Identify which cell holds the provided text, then report its (x, y) central coordinate. 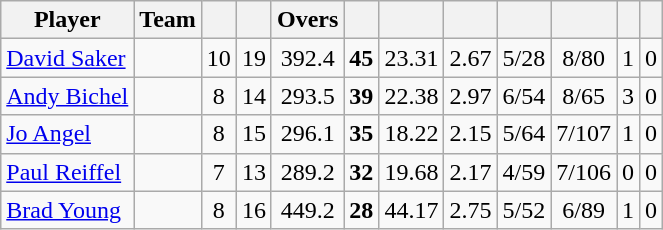
296.1 (307, 134)
8/80 (584, 58)
23.31 (412, 58)
16 (254, 210)
6/54 (524, 96)
David Saker (68, 58)
15 (254, 134)
7/107 (584, 134)
2.67 (470, 58)
Paul Reiffel (68, 172)
18.22 (412, 134)
Jo Angel (68, 134)
Player (68, 20)
293.5 (307, 96)
Brad Young (68, 210)
39 (362, 96)
10 (218, 58)
28 (362, 210)
32 (362, 172)
Overs (307, 20)
8/65 (584, 96)
45 (362, 58)
Team (168, 20)
289.2 (307, 172)
2.17 (470, 172)
13 (254, 172)
3 (628, 96)
6/89 (584, 210)
22.38 (412, 96)
449.2 (307, 210)
44.17 (412, 210)
7 (218, 172)
19 (254, 58)
5/64 (524, 134)
392.4 (307, 58)
19.68 (412, 172)
7/106 (584, 172)
5/28 (524, 58)
2.15 (470, 134)
5/52 (524, 210)
14 (254, 96)
35 (362, 134)
4/59 (524, 172)
Andy Bichel (68, 96)
2.75 (470, 210)
2.97 (470, 96)
